Capture the cell that displays the provided text and extract its (x, y) central coordinate. 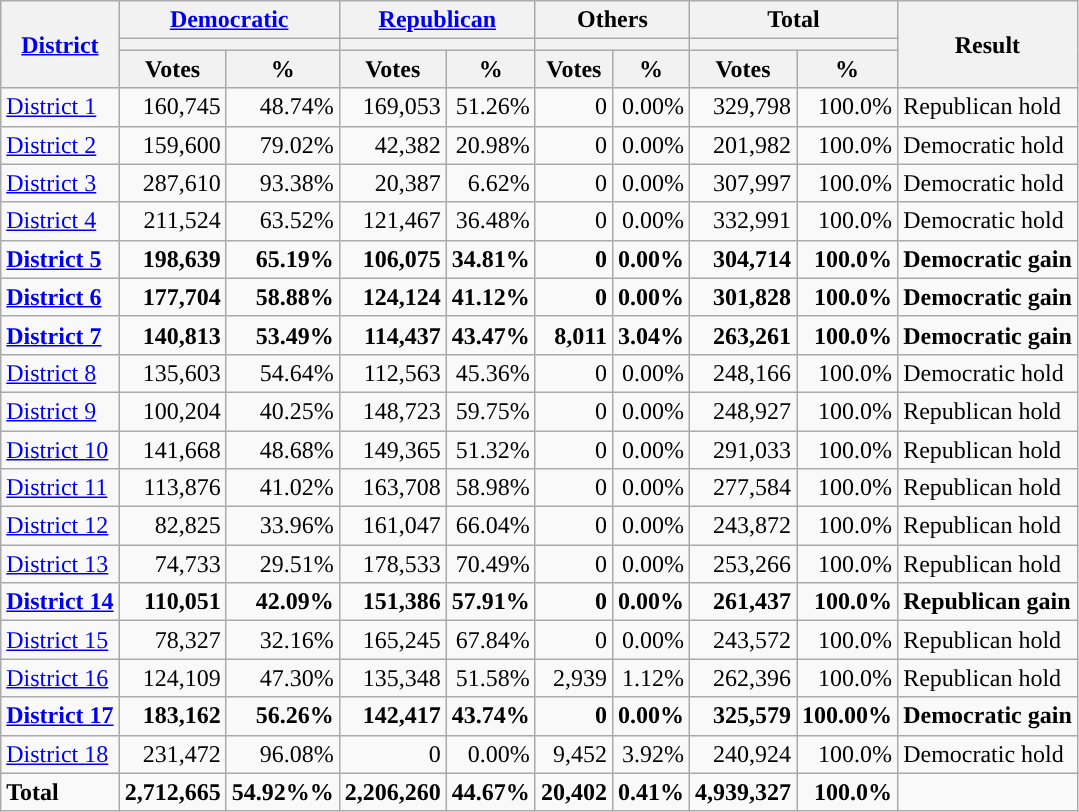
135,348 (392, 678)
9,452 (574, 754)
District 1 (60, 107)
Democratic (229, 20)
58.88% (282, 297)
54.92%% (282, 792)
47.30% (282, 678)
110,051 (172, 602)
261,437 (742, 602)
District 5 (60, 259)
51.26% (490, 107)
56.26% (282, 716)
248,927 (742, 411)
211,524 (172, 221)
32.16% (282, 640)
District 14 (60, 602)
63.52% (282, 221)
District 15 (60, 640)
51.32% (490, 449)
Others (612, 20)
Result (988, 44)
240,924 (742, 754)
District 3 (60, 183)
304,714 (742, 259)
82,825 (172, 526)
40.25% (282, 411)
3.92% (650, 754)
District 4 (60, 221)
124,109 (172, 678)
106,075 (392, 259)
160,745 (172, 107)
34.81% (490, 259)
262,396 (742, 678)
4,939,327 (742, 792)
161,047 (392, 526)
51.58% (490, 678)
93.38% (282, 183)
177,704 (172, 297)
2,206,260 (392, 792)
District 8 (60, 373)
253,266 (742, 564)
20.98% (490, 145)
159,600 (172, 145)
District 9 (60, 411)
263,261 (742, 335)
70.49% (490, 564)
0.41% (650, 792)
113,876 (172, 488)
43.47% (490, 335)
169,053 (392, 107)
District 7 (60, 335)
48.68% (282, 449)
District 6 (60, 297)
District 18 (60, 754)
287,610 (172, 183)
District 2 (60, 145)
329,798 (742, 107)
District 17 (60, 716)
43.74% (490, 716)
100,204 (172, 411)
District 12 (60, 526)
121,467 (392, 221)
67.84% (490, 640)
36.48% (490, 221)
District 10 (60, 449)
74,733 (172, 564)
41.12% (490, 297)
135,603 (172, 373)
66.04% (490, 526)
3.04% (650, 335)
142,417 (392, 716)
District 13 (60, 564)
248,166 (742, 373)
141,668 (172, 449)
8,011 (574, 335)
325,579 (742, 716)
2,939 (574, 678)
29.51% (282, 564)
332,991 (742, 221)
163,708 (392, 488)
114,437 (392, 335)
58.98% (490, 488)
243,872 (742, 526)
307,997 (742, 183)
165,245 (392, 640)
District 11 (60, 488)
20,387 (392, 183)
6.62% (490, 183)
2,712,665 (172, 792)
Republican gain (988, 602)
96.08% (282, 754)
149,365 (392, 449)
District 16 (60, 678)
20,402 (574, 792)
140,813 (172, 335)
57.91% (490, 602)
53.49% (282, 335)
291,033 (742, 449)
42.09% (282, 602)
59.75% (490, 411)
33.96% (282, 526)
100.00% (848, 716)
301,828 (742, 297)
65.19% (282, 259)
48.74% (282, 107)
198,639 (172, 259)
Republican (437, 20)
41.02% (282, 488)
78,327 (172, 640)
124,124 (392, 297)
45.36% (490, 373)
1.12% (650, 678)
44.67% (490, 792)
201,982 (742, 145)
79.02% (282, 145)
183,162 (172, 716)
148,723 (392, 411)
District (60, 44)
112,563 (392, 373)
277,584 (742, 488)
178,533 (392, 564)
42,382 (392, 145)
54.64% (282, 373)
243,572 (742, 640)
151,386 (392, 602)
231,472 (172, 754)
